Output the [X, Y] coordinate of the center of the cell containing the given text.  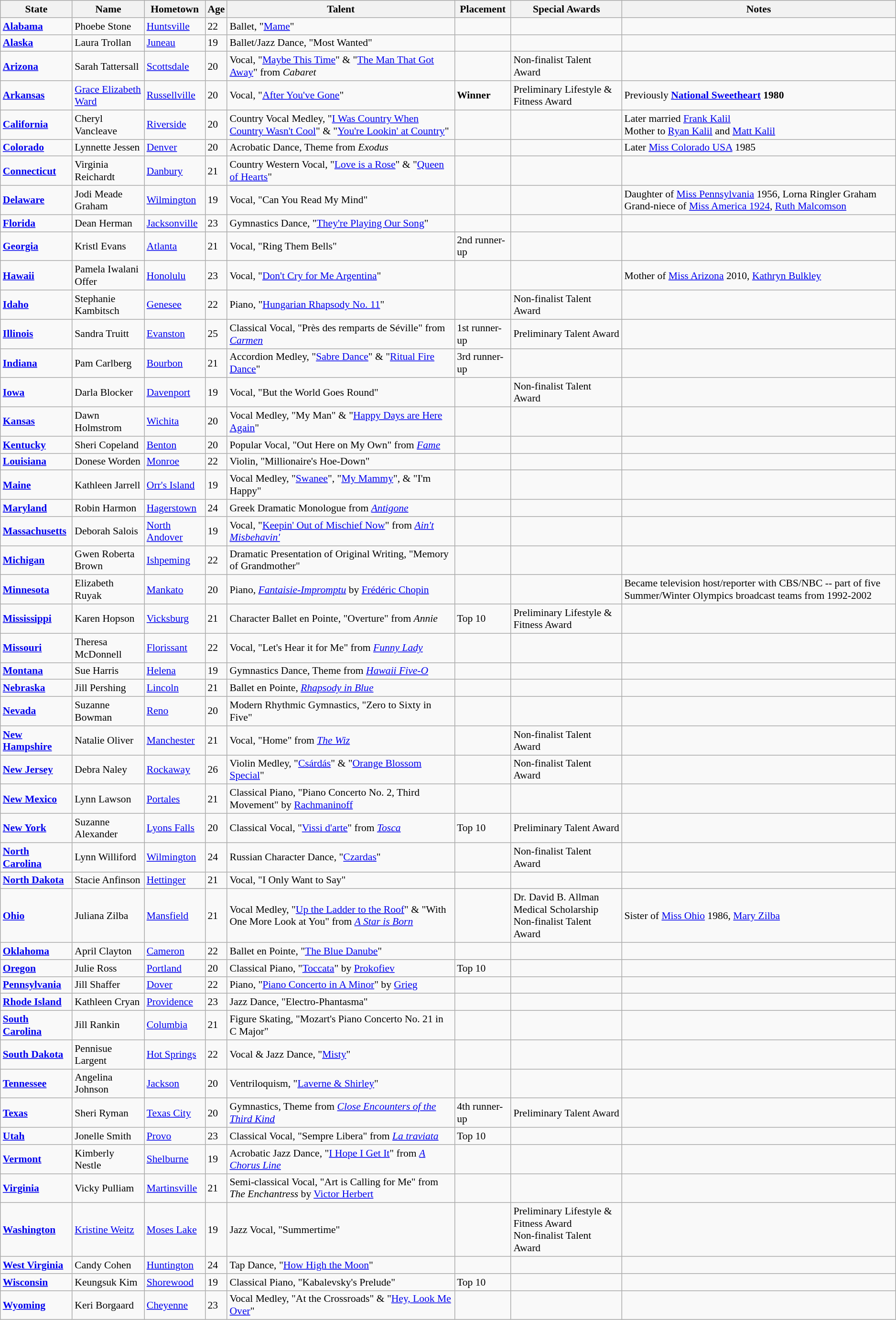
New Jersey [36, 769]
New York [36, 828]
Vicky Pulliam [108, 1188]
3rd runner-up [483, 363]
Vocal Medley, "Up the Ladder to the Roof" & "With One More Look at You" from A Star is Born [341, 916]
Ishpeming [175, 560]
Character Ballet en Pointe, "Overture" from Annie [341, 618]
Notes [758, 9]
New Mexico [36, 799]
Vocal, "Home" from The Wiz [341, 741]
Wyoming [36, 1305]
Ballet en Pointe, Rhapsody in Blue [341, 688]
Ballet/Jazz Dance, "Most Wanted" [341, 43]
Vocal, "Ring Them Bells" [341, 247]
Dean Herman [108, 223]
Kathleen Jarrell [108, 485]
Louisiana [36, 462]
Jacksonville [175, 223]
Suzanne Alexander [108, 828]
Provo [175, 1136]
Vocal, "Let's Hear it for Me" from Funny Lady [341, 648]
State [36, 9]
Modern Rhythmic Gymnastics, "Zero to Sixty in Five" [341, 711]
Pam Carlberg [108, 363]
Later Miss Colorado USA 1985 [758, 148]
Kristl Evans [108, 247]
Suzanne Bowman [108, 711]
Pennsylvania [36, 985]
Ballet en Pointe, "The Blue Danube" [341, 951]
Theresa McDonnell [108, 648]
Hawaii [36, 275]
Kentucky [36, 445]
Juliana Zilba [108, 916]
Jonelle Smith [108, 1136]
Vermont [36, 1159]
Juneau [175, 43]
Sheri Ryman [108, 1113]
Pennisue Largent [108, 1054]
Oregon [36, 968]
Shelburne [175, 1159]
Robin Harmon [108, 508]
April Clayton [108, 951]
1st runner-up [483, 334]
Country Western Vocal, "Love is a Rose" & "Queen of Hearts" [341, 171]
Monroe [175, 462]
Hometown [175, 9]
Russian Character Dance, "Czardas" [341, 857]
Minnesota [36, 590]
South Carolina [36, 1026]
Alaska [36, 43]
Piano, "Hungarian Rhapsody No. 11" [341, 305]
Tap Dance, "How High the Moon" [341, 1265]
Ohio [36, 916]
Angelina Johnson [108, 1084]
Davenport [175, 393]
Helena [175, 671]
Atlanta [175, 247]
Name [108, 9]
Tennessee [36, 1084]
Country Vocal Medley, "I Was Country When Country Wasn't Cool" & "You're Lookin' at Country" [341, 124]
Montana [36, 671]
Alabama [36, 26]
Vocal, "Maybe This Time" & "The Man That Got Away" from Cabaret [341, 66]
Nebraska [36, 688]
Winner [483, 96]
Jill Pershing [108, 688]
Reno [175, 711]
Gymnastics Dance, Theme from Hawaii Five-O [341, 671]
Nevada [36, 711]
Vocal Medley, "My Man" & "Happy Days are Here Again" [341, 422]
Phoebe Stone [108, 26]
Huntsville [175, 26]
Elizabeth Ruyak [108, 590]
Kansas [36, 422]
Utah [36, 1136]
Vocal, "Keepin' Out of Mischief Now" from Ain't Misbehavin' [341, 531]
Missouri [36, 648]
Scottsdale [175, 66]
Kristine Weitz [108, 1230]
Providence [175, 1002]
Dover [175, 985]
Special Awards [566, 9]
Connecticut [36, 171]
Columbia [175, 1026]
Sarah Tattersall [108, 66]
Daughter of Miss Pennsylvania 1956, Lorna Ringler GrahamGrand-niece of Miss America 1924, Ruth Malcomson [758, 200]
Wichita [175, 422]
Stacie Anfinson [108, 880]
Arizona [36, 66]
Acrobatic Jazz Dance, "I Hope I Get It" from A Chorus Line [341, 1159]
Wisconsin [36, 1282]
Florida [36, 223]
Portales [175, 799]
Maine [36, 485]
Iowa [36, 393]
Vocal, "I Only Want to Say" [341, 880]
Idaho [36, 305]
Sue Harris [108, 671]
Rockaway [175, 769]
Debra Naley [108, 769]
Donese Worden [108, 462]
Piano, "Piano Concerto in A Minor" by Grieg [341, 985]
Classical Piano, "Piano Concerto No. 2, Third Movement" by Rachmaninoff [341, 799]
Jodi Meade Graham [108, 200]
Manchester [175, 741]
North Dakota [36, 880]
Classical Vocal, "Vissi d'arte" from Tosca [341, 828]
South Dakota [36, 1054]
Florissant [175, 648]
Delaware [36, 200]
Cheyenne [175, 1305]
Sister of Miss Ohio 1986, Mary Zilba [758, 916]
Lyons Falls [175, 828]
Hagerstown [175, 508]
Jackson [175, 1084]
Portland [175, 968]
Gymnastics Dance, "They're Playing Our Song" [341, 223]
Karen Hopson [108, 618]
Vocal Medley, "At the Crossroads" & "Hey, Look Me Over" [341, 1305]
Rhode Island [36, 1002]
4th runner-up [483, 1113]
Huntington [175, 1265]
Kimberly Nestle [108, 1159]
Lynn Williford [108, 857]
Darla Blocker [108, 393]
Lynnette Jessen [108, 148]
Classical Piano, "Toccata" by Prokofiev [341, 968]
Laura Trollan [108, 43]
Placement [483, 9]
New Hampshire [36, 741]
Vocal Medley, "Swanee", "My Mammy", & "I'm Happy" [341, 485]
Danbury [175, 171]
Semi-classical Vocal, "Art is Calling for Me" from The Enchantress by Victor Herbert [341, 1188]
Talent [341, 9]
Vocal, "But the World Goes Round" [341, 393]
West Virginia [36, 1265]
Classical Piano, "Kabalevsky's Prelude" [341, 1282]
Mansfield [175, 916]
Arkansas [36, 96]
Age [216, 9]
Violin, "Millionaire's Hoe-Down" [341, 462]
Sandra Truitt [108, 334]
2nd runner-up [483, 247]
Orr's Island [175, 485]
Stephanie Kambitsch [108, 305]
Cameron [175, 951]
Vocal, "After You've Gone" [341, 96]
Mother of Miss Arizona 2010, Kathryn Bulkley [758, 275]
Virginia [36, 1188]
Jazz Dance, "Electro-Phantasma" [341, 1002]
Mankato [175, 590]
Keungsuk Kim [108, 1282]
Previously National Sweetheart 1980 [758, 96]
Lynn Lawson [108, 799]
Kathleen Cryan [108, 1002]
Vocal, "Don't Cry for Me Argentina" [341, 275]
Russellville [175, 96]
Preliminary Lifestyle & Fitness AwardNon-finalist Talent Award [566, 1230]
Martinsville [175, 1188]
Texas [36, 1113]
Cheryl Vancleave [108, 124]
Georgia [36, 247]
26 [216, 769]
Massachusetts [36, 531]
Grace Elizabeth Ward [108, 96]
Virginia Reichardt [108, 171]
Greek Dramatic Monologue from Antigone [341, 508]
Candy Cohen [108, 1265]
Bourbon [175, 363]
Vocal, "Can You Read My Mind" [341, 200]
Pamela Iwalani Offer [108, 275]
Evanston [175, 334]
Michigan [36, 560]
North Carolina [36, 857]
Shorewood [175, 1282]
Ballet, "Mame" [341, 26]
Popular Vocal, "Out Here on My Own" from Fame [341, 445]
Classical Vocal, "Près des remparts de Séville" from Carmen [341, 334]
Benton [175, 445]
25 [216, 334]
Colorado [36, 148]
Keri Borgaard [108, 1305]
Deborah Salois [108, 531]
Genesee [175, 305]
Indiana [36, 363]
Dawn Holmstrom [108, 422]
Gymnastics, Theme from Close Encounters of the Third Kind [341, 1113]
Honolulu [175, 275]
Violin Medley, "Csárdás" & "Orange Blossom Special" [341, 769]
Piano, Fantaisie-Impromptu by Frédéric Chopin [341, 590]
Jazz Vocal, "Summertime" [341, 1230]
Jill Rankin [108, 1026]
Later married Frank KalilMother to Ryan Kalil and Matt Kalil [758, 124]
North Andover [175, 531]
Julie Ross [108, 968]
Washington [36, 1230]
Illinois [36, 334]
Maryland [36, 508]
Gwen Roberta Brown [108, 560]
Hot Springs [175, 1054]
Oklahoma [36, 951]
Dr. David B. Allman Medical ScholarshipNon-finalist Talent Award [566, 916]
Vocal & Jazz Dance, "Misty" [341, 1054]
Acrobatic Dance, Theme from Exodus [341, 148]
Sheri Copeland [108, 445]
Dramatic Presentation of Original Writing, "Memory of Grandmother" [341, 560]
Riverside [175, 124]
Texas City [175, 1113]
Became television host/reporter with CBS/NBC -- part of five Summer/Winter Olympics broadcast teams from 1992-2002 [758, 590]
Lincoln [175, 688]
Natalie Oliver [108, 741]
Vicksburg [175, 618]
Ventriloquism, "Laverne & Shirley" [341, 1084]
Mississippi [36, 618]
Figure Skating, "Mozart's Piano Concerto No. 21 in C Major" [341, 1026]
California [36, 124]
Denver [175, 148]
Jill Shaffer [108, 985]
Moses Lake [175, 1230]
Hettinger [175, 880]
Classical Vocal, "Sempre Libera" from La traviata [341, 1136]
Accordion Medley, "Sabre Dance" & "Ritual Fire Dance" [341, 363]
